Pinpoint the cell where the given text exists, returning its (x, y) midpoint coordinate. 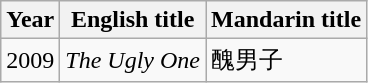
The Ugly One (133, 60)
Mandarin title (286, 20)
Year (30, 20)
English title (133, 20)
醜男子 (286, 60)
2009 (30, 60)
